From the cell containing the given text, extract its center point as [x, y] coordinate. 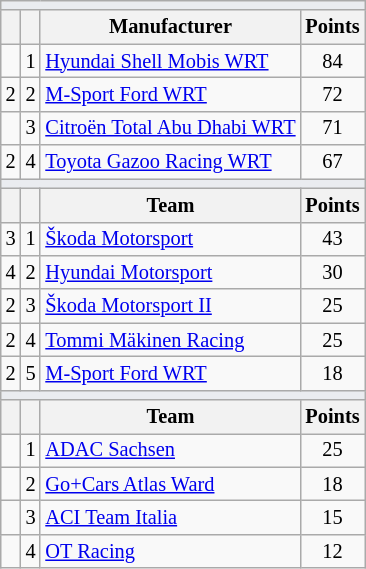
ADAC Sachsen [170, 450]
Hyundai Shell Mobis WRT [170, 61]
Škoda Motorsport [170, 239]
67 [332, 162]
Škoda Motorsport II [170, 306]
ACI Team Italia [170, 517]
Manufacturer [170, 27]
Toyota Gazoo Racing WRT [170, 162]
30 [332, 272]
Tommi Mäkinen Racing [170, 340]
OT Racing [170, 551]
84 [332, 61]
5 [31, 373]
Hyundai Motorsport [170, 272]
43 [332, 239]
Go+Cars Atlas Ward [170, 484]
15 [332, 517]
12 [332, 551]
72 [332, 94]
71 [332, 128]
Citroën Total Abu Dhabi WRT [170, 128]
